Extract the (x, y) coordinate from the center of the cell holding the provided text.  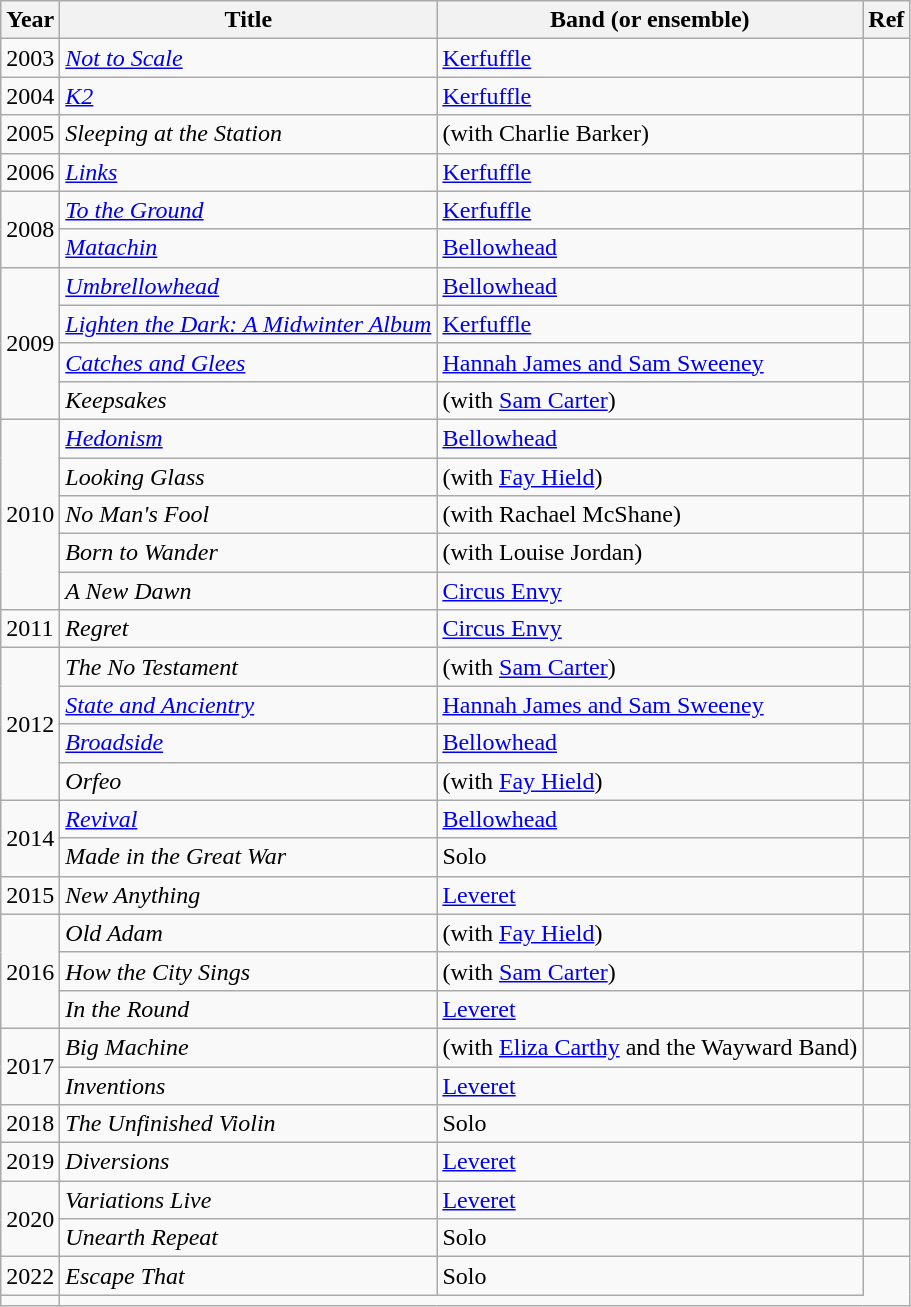
2009 (30, 343)
Hedonism (248, 438)
Diversions (248, 1162)
Lighten the Dark: A Midwinter Album (248, 324)
2015 (30, 895)
How the City Sings (248, 971)
In the Round (248, 1009)
Not to Scale (248, 58)
(with Louise Jordan) (650, 553)
Year (30, 20)
2008 (30, 229)
Catches and Glees (248, 362)
Links (248, 172)
The Unfinished Violin (248, 1124)
(with Rachael McShane) (650, 515)
Sleeping at the Station (248, 134)
2018 (30, 1124)
Variations Live (248, 1200)
New Anything (248, 895)
Matachin (248, 248)
2012 (30, 724)
The No Testament (248, 667)
2003 (30, 58)
2010 (30, 514)
Title (248, 20)
A New Dawn (248, 591)
Regret (248, 629)
Ref (886, 20)
2005 (30, 134)
2019 (30, 1162)
(with Charlie Barker) (650, 134)
(with Eliza Carthy and the Wayward Band) (650, 1047)
2006 (30, 172)
Umbrellowhead (248, 286)
No Man's Fool (248, 515)
2011 (30, 629)
Looking Glass (248, 477)
State and Ancientry (248, 705)
Escape That (248, 1276)
K2 (248, 96)
2004 (30, 96)
2017 (30, 1066)
Old Adam (248, 933)
Made in the Great War (248, 857)
Keepsakes (248, 400)
Band (or ensemble) (650, 20)
Unearth Repeat (248, 1238)
2022 (30, 1276)
Inventions (248, 1085)
Born to Wander (248, 553)
2016 (30, 971)
2020 (30, 1219)
To the Ground (248, 210)
Revival (248, 819)
2014 (30, 838)
Big Machine (248, 1047)
Broadside (248, 743)
Orfeo (248, 781)
